Detect which cell encompasses the target text, then output its [x, y] center coordinate. 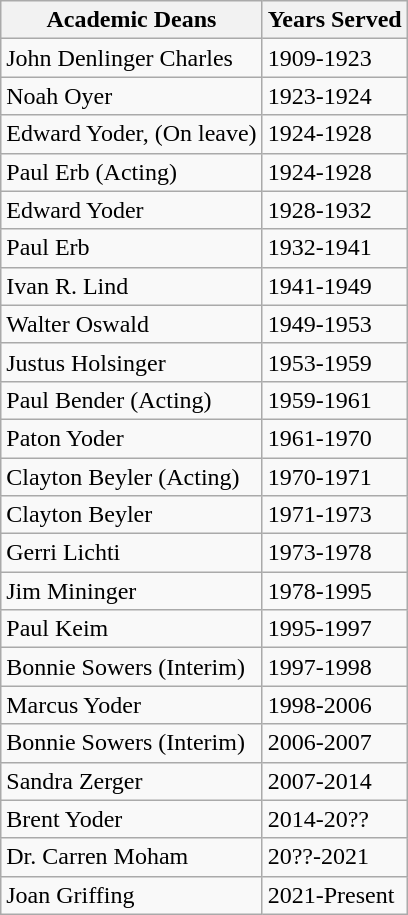
1953-1959 [334, 362]
Edward Yoder [132, 210]
2021-Present [334, 895]
1961-1970 [334, 438]
1949-1953 [334, 324]
John Denlinger Charles [132, 58]
Paul Bender (Acting) [132, 400]
1970-1971 [334, 477]
Paul Keim [132, 629]
Gerri Lichti [132, 553]
1998-2006 [334, 705]
Ivan R. Lind [132, 286]
Walter Oswald [132, 324]
Clayton Beyler (Acting) [132, 477]
1923-1924 [334, 96]
2006-2007 [334, 743]
Jim Mininger [132, 591]
1959-1961 [334, 400]
2007-2014 [334, 781]
Paul Erb [132, 248]
1997-1998 [334, 667]
1941-1949 [334, 286]
Clayton Beyler [132, 515]
2014-20?? [334, 819]
Dr. Carren Moham [132, 857]
1909-1923 [334, 58]
Marcus Yoder [132, 705]
1971-1973 [334, 515]
Edward Yoder, (On leave) [132, 134]
Brent Yoder [132, 819]
1978-1995 [334, 591]
Noah Oyer [132, 96]
Paul Erb (Acting) [132, 172]
1995-1997 [334, 629]
Academic Deans [132, 20]
1928-1932 [334, 210]
Paton Yoder [132, 438]
Years Served [334, 20]
Sandra Zerger [132, 781]
1932-1941 [334, 248]
1973-1978 [334, 553]
Joan Griffing [132, 895]
Justus Holsinger [132, 362]
20??-2021 [334, 857]
